Search for the cell housing the specified text and yield its (x, y) center coordinate. 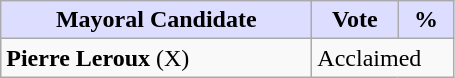
Mayoral Candidate (156, 20)
Pierre Leroux (X) (156, 58)
% (426, 20)
Vote (355, 20)
Acclaimed (383, 58)
